From the cell containing the given text, extract its center point as [x, y] coordinate. 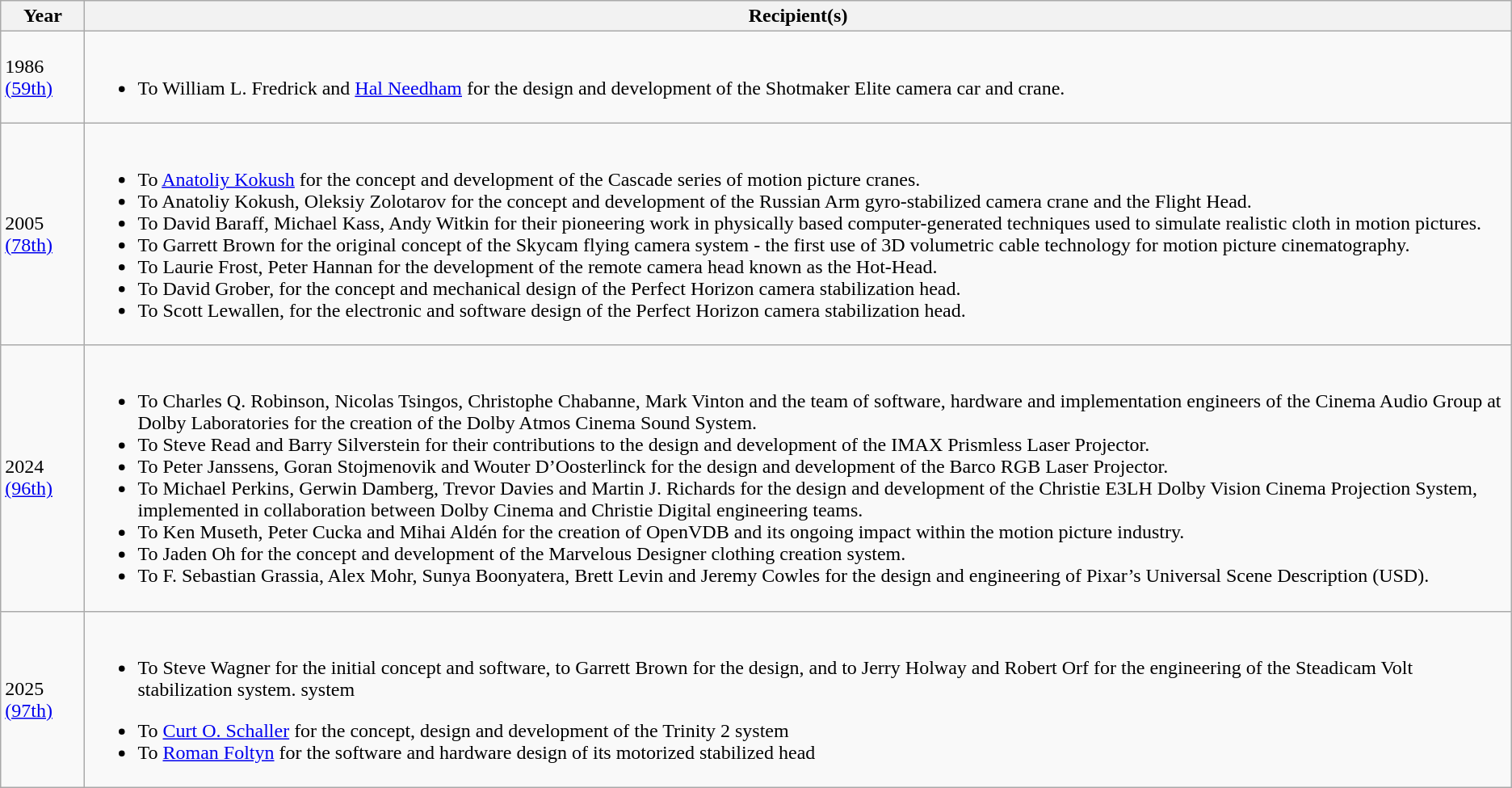
1986 (59th) [43, 78]
Recipient(s) [798, 16]
2025 (97th) [43, 699]
2005 (78th) [43, 234]
To William L. Fredrick and Hal Needham for the design and development of the Shotmaker Elite camera car and crane. [798, 78]
Year [43, 16]
2024 (96th) [43, 478]
